For the text-containing cell, return its midpoint in [x, y] coordinate format. 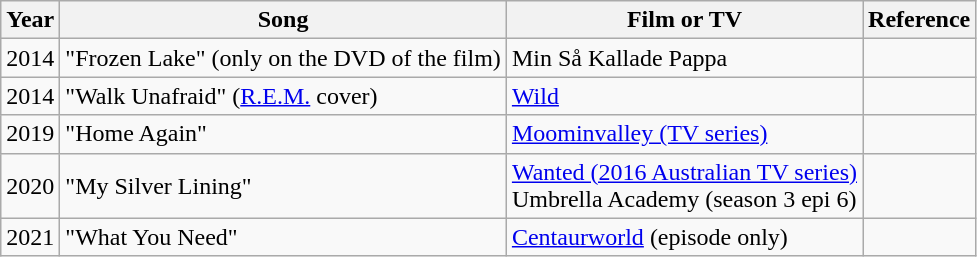
Moominvalley (TV series) [684, 134]
Song [284, 20]
Wild [684, 96]
"Home Again" [284, 134]
Year [30, 20]
Film or TV [684, 20]
"Walk Unafraid" (R.E.M. cover) [284, 96]
Min Så Kallade Pappa [684, 58]
Wanted (2016 Australian TV series)Umbrella Academy (season 3 epi 6) [684, 186]
2020 [30, 186]
"Frozen Lake" (only on the DVD of the film) [284, 58]
2019 [30, 134]
Reference [920, 20]
"What You Need" [284, 237]
"My Silver Lining" [284, 186]
Centaurworld (episode only) [684, 237]
2021 [30, 237]
